Scan for the cell matching the given text and deliver its (X, Y) coordinate at center. 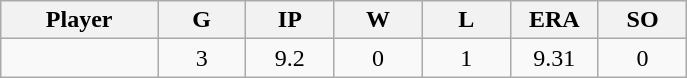
Player (80, 20)
SO (642, 20)
1 (466, 58)
ERA (554, 20)
3 (202, 58)
G (202, 20)
IP (290, 20)
9.2 (290, 58)
L (466, 20)
9.31 (554, 58)
W (378, 20)
